Detect which cell encompasses the target text, then output its [X, Y] center coordinate. 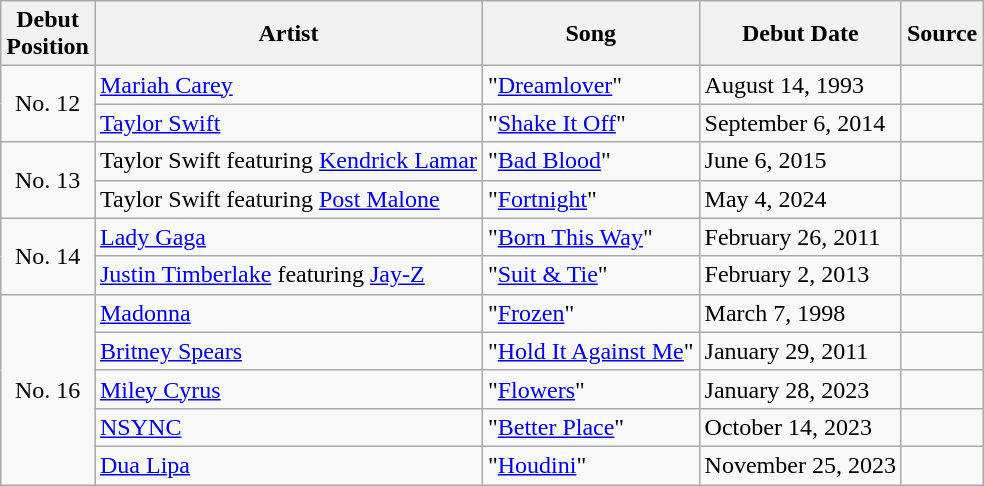
Dua Lipa [288, 465]
"Fortnight" [590, 199]
No. 16 [48, 389]
NSYNC [288, 427]
October 14, 2023 [800, 427]
"Better Place" [590, 427]
Debut Date [800, 34]
August 14, 1993 [800, 85]
Artist [288, 34]
Britney Spears [288, 351]
Mariah Carey [288, 85]
September 6, 2014 [800, 123]
Taylor Swift [288, 123]
February 26, 2011 [800, 237]
Song [590, 34]
"Shake It Off" [590, 123]
Lady Gaga [288, 237]
No. 14 [48, 256]
February 2, 2013 [800, 275]
"Suit & Tie" [590, 275]
No. 13 [48, 180]
No. 12 [48, 104]
November 25, 2023 [800, 465]
"Bad Blood" [590, 161]
"Born This Way" [590, 237]
"Houdini" [590, 465]
"Frozen" [590, 313]
Taylor Swift featuring Kendrick Lamar [288, 161]
Source [942, 34]
Madonna [288, 313]
Debut Position [48, 34]
Taylor Swift featuring Post Malone [288, 199]
"Dreamlover" [590, 85]
Miley Cyrus [288, 389]
January 28, 2023 [800, 389]
"Hold It Against Me" [590, 351]
Justin Timberlake featuring Jay-Z [288, 275]
January 29, 2011 [800, 351]
March 7, 1998 [800, 313]
May 4, 2024 [800, 199]
June 6, 2015 [800, 161]
"Flowers" [590, 389]
